Return [X, Y] of the center of cell containing provided text 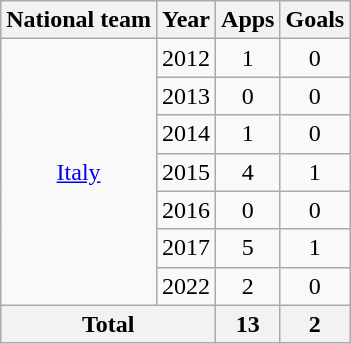
National team [79, 20]
2012 [186, 58]
13 [248, 324]
Goals [315, 20]
Total [108, 324]
2017 [186, 248]
Italy [79, 172]
2014 [186, 134]
2015 [186, 172]
Apps [248, 20]
Year [186, 20]
4 [248, 172]
5 [248, 248]
2022 [186, 286]
2013 [186, 96]
2016 [186, 210]
